Provide the (X, Y) coordinate of the cell's center where the given text is located.  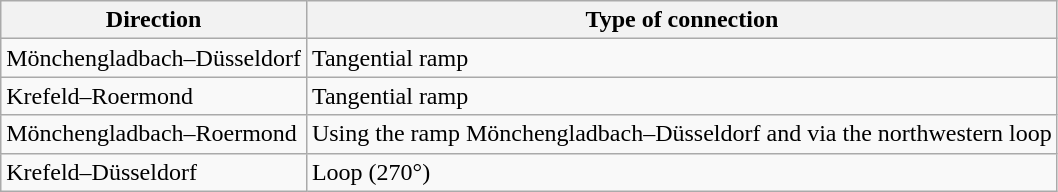
Loop (270°) (682, 172)
Using the ramp Mönchengladbach–Düsseldorf and via the northwestern loop (682, 134)
Type of connection (682, 20)
Krefeld–Roermond (154, 96)
Direction (154, 20)
Mönchengladbach–Roermond (154, 134)
Krefeld–Düsseldorf (154, 172)
Mönchengladbach–Düsseldorf (154, 58)
